From the cell containing the given text, extract its center point as (X, Y) coordinate. 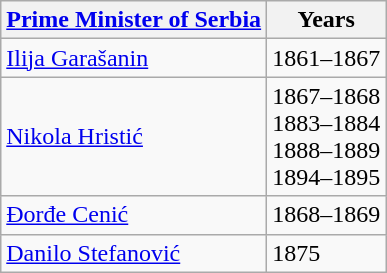
Prime Minister of Serbia (134, 20)
1867–18681883–18841888–18891894–1895 (326, 136)
1875 (326, 253)
Ilija Garašanin (134, 58)
Danilo Stefanović (134, 253)
Đorđe Cenić (134, 215)
Years (326, 20)
1861–1867 (326, 58)
Nikola Hristić (134, 136)
1868–1869 (326, 215)
